Pinpoint the cell where the given text exists, returning its [X, Y] midpoint coordinate. 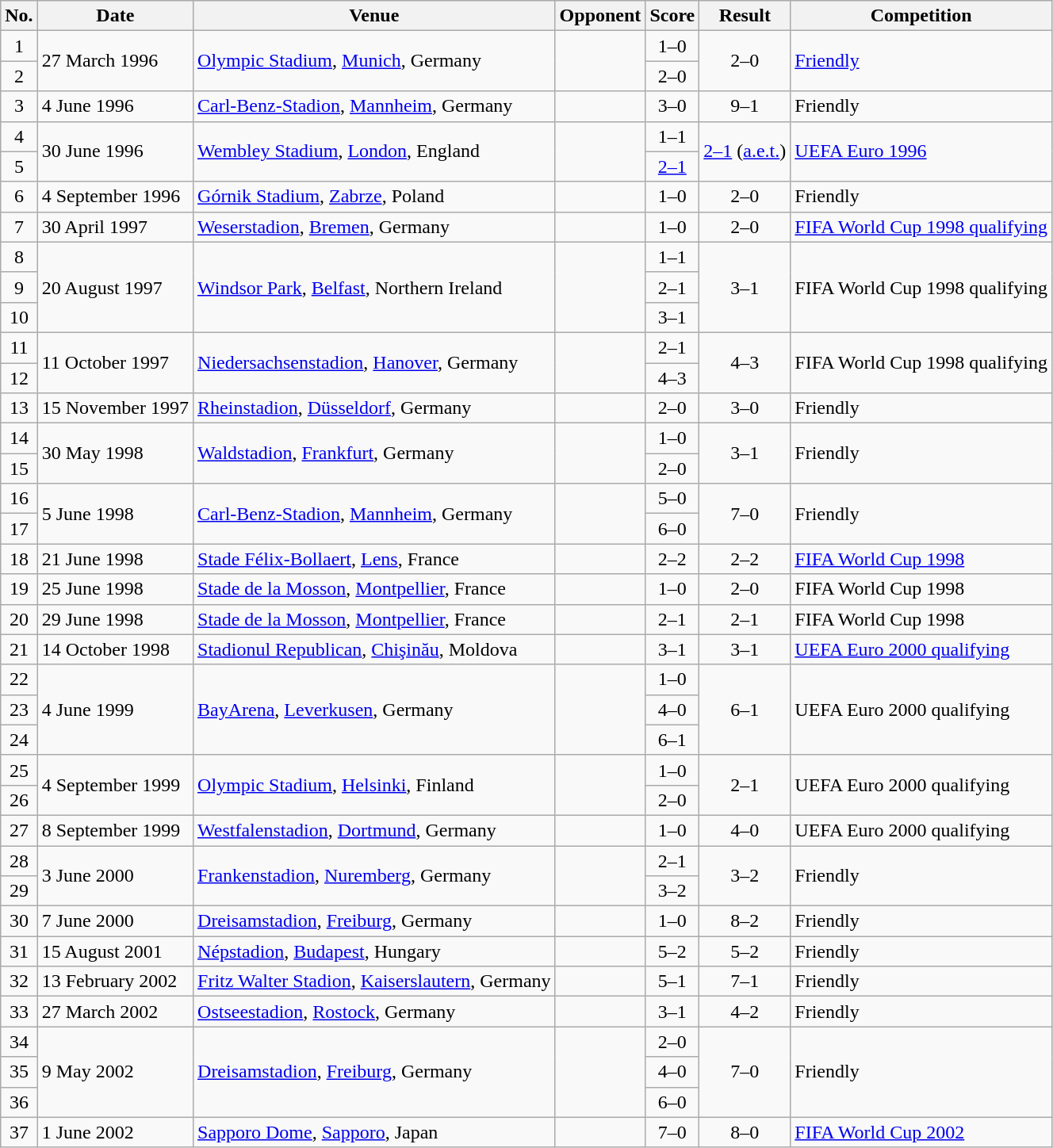
34 [19, 1042]
18 [19, 559]
13 [19, 408]
6 [19, 197]
Westfalenstadion, Dortmund, Germany [374, 830]
4 September 1999 [115, 785]
11 [19, 347]
Népstadion, Budapest, Hungary [374, 951]
20 August 1997 [115, 287]
33 [19, 1012]
1 June 2002 [115, 1132]
Górnik Stadium, Zabrze, Poland [374, 197]
12 [19, 378]
31 [19, 951]
Rheinstadion, Düsseldorf, Germany [374, 408]
4 June 1999 [115, 710]
8–2 [745, 921]
4 September 1996 [115, 197]
Date [115, 16]
Venue [374, 16]
Olympic Stadium, Munich, Germany [374, 61]
1 [19, 46]
15 August 2001 [115, 951]
Result [745, 16]
27 March 2002 [115, 1012]
9 May 2002 [115, 1072]
Sapporo Dome, Sapporo, Japan [374, 1132]
Niedersachsenstadion, Hanover, Germany [374, 362]
29 [19, 891]
35 [19, 1072]
21 [19, 649]
15 [19, 469]
Frankenstadion, Nuremberg, Germany [374, 875]
21 June 1998 [115, 559]
Ostseestadion, Rostock, Germany [374, 1012]
Wembley Stadium, London, England [374, 151]
23 [19, 710]
26 [19, 800]
13 February 2002 [115, 982]
30 June 1996 [115, 151]
8–0 [745, 1132]
Weserstadion, Bremen, Germany [374, 227]
UEFA Euro 1996 [921, 151]
Waldstadion, Frankfurt, Germany [374, 453]
9–1 [745, 106]
2–1 (a.e.t.) [745, 151]
10 [19, 317]
7 [19, 227]
30 May 1998 [115, 453]
20 [19, 619]
2 [19, 76]
7 June 2000 [115, 921]
14 October 1998 [115, 649]
14 [19, 438]
7–1 [745, 982]
19 [19, 589]
37 [19, 1132]
24 [19, 740]
FIFA World Cup 2002 [921, 1132]
BayArena, Leverkusen, Germany [374, 710]
Opponent [600, 16]
Fritz Walter Stadion, Kaiserslautern, Germany [374, 982]
22 [19, 679]
15 November 1997 [115, 408]
8 [19, 257]
5 June 1998 [115, 514]
27 March 1996 [115, 61]
5–1 [672, 982]
4 June 1996 [115, 106]
25 June 1998 [115, 589]
36 [19, 1102]
4 [19, 136]
25 [19, 770]
32 [19, 982]
Windsor Park, Belfast, Northern Ireland [374, 287]
11 October 1997 [115, 362]
4–2 [745, 1012]
9 [19, 287]
16 [19, 499]
No. [19, 16]
Stadionul Republican, Chişinău, Moldova [374, 649]
3 [19, 106]
Stade Félix-Bollaert, Lens, France [374, 559]
28 [19, 860]
17 [19, 529]
30 April 1997 [115, 227]
3 June 2000 [115, 875]
5–0 [672, 499]
Competition [921, 16]
Score [672, 16]
29 June 1998 [115, 619]
8 September 1999 [115, 830]
5 [19, 166]
Olympic Stadium, Helsinki, Finland [374, 785]
27 [19, 830]
30 [19, 921]
